Locate the cell with the specified text and output its (x, y) center coordinate. 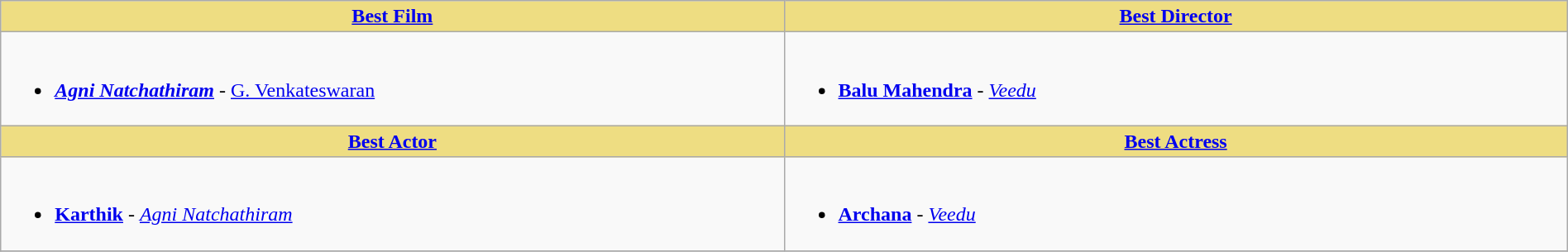
Archana - Veedu (1176, 203)
Best Actress (1176, 141)
Best Film (392, 17)
Best Director (1176, 17)
Best Actor (392, 141)
Karthik - Agni Natchathiram (392, 203)
Agni Natchathiram - G. Venkateswaran (392, 79)
Balu Mahendra - Veedu (1176, 79)
